Scan for the cell matching the given text and deliver its [X, Y] coordinate at center. 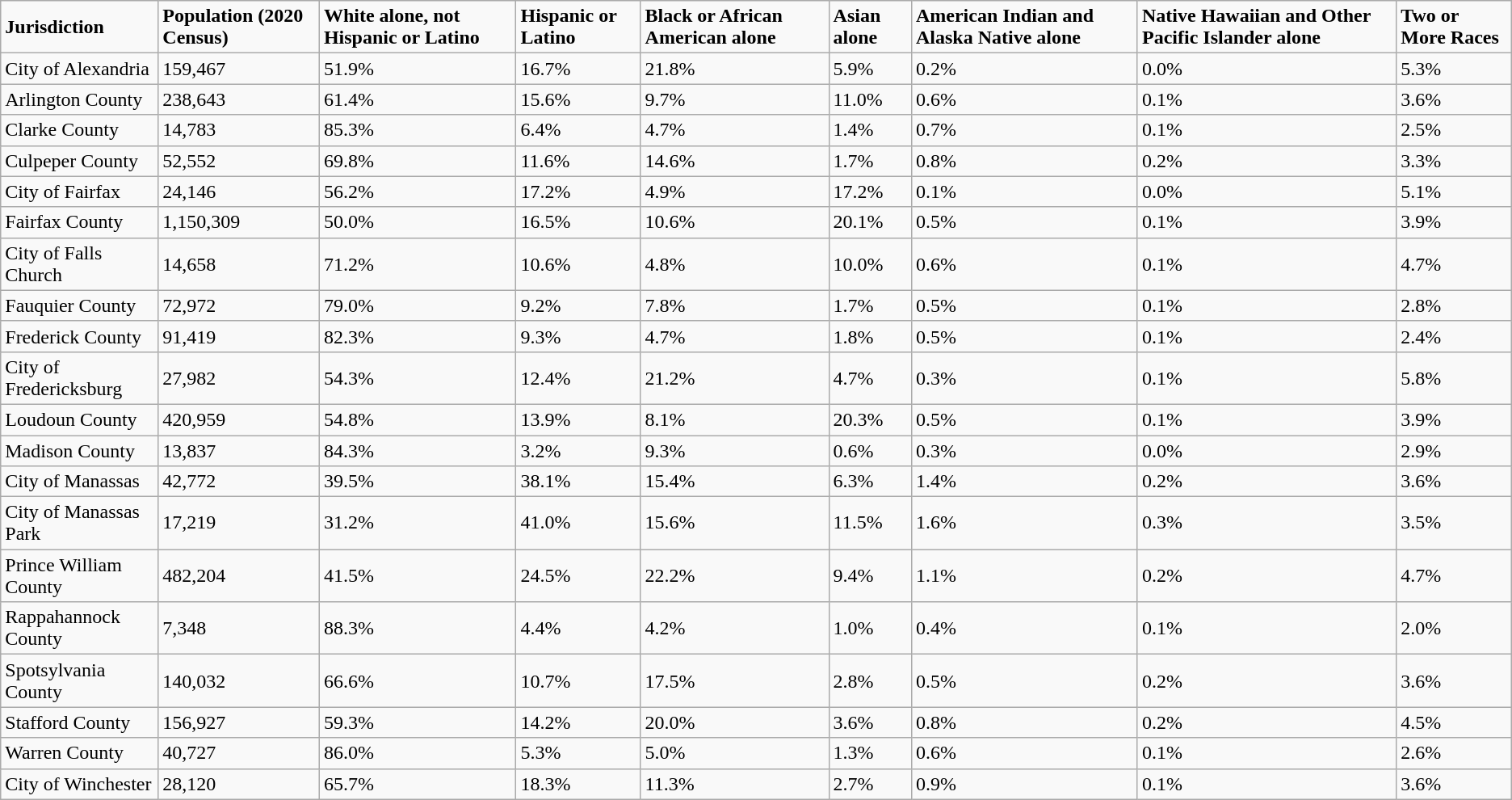
20.3% [870, 419]
5.0% [735, 753]
14.6% [735, 161]
21.2% [735, 378]
28,120 [239, 784]
Asian alone [870, 27]
59.3% [418, 722]
38.1% [578, 482]
Native Hawaiian and Other Pacific Islander alone [1266, 27]
1.3% [870, 753]
24,146 [239, 192]
238,643 [239, 99]
Fauquier County [79, 305]
56.2% [418, 192]
85.3% [418, 130]
13,837 [239, 450]
Arlington County [79, 99]
Jurisdiction [79, 27]
4.5% [1454, 722]
17,219 [239, 524]
71.2% [418, 263]
City of Fredericksburg [79, 378]
Prince William County [79, 575]
Culpeper County [79, 161]
84.3% [418, 450]
88.3% [418, 629]
54.8% [418, 419]
21.8% [735, 69]
18.3% [578, 784]
65.7% [418, 784]
79.0% [418, 305]
2.4% [1454, 336]
3.2% [578, 450]
City of Manassas [79, 482]
10.0% [870, 263]
9.7% [735, 99]
Hispanic or Latino [578, 27]
3.5% [1454, 524]
16.5% [578, 222]
14.2% [578, 722]
17.5% [735, 680]
8.1% [735, 419]
2.5% [1454, 130]
420,959 [239, 419]
482,204 [239, 575]
2.7% [870, 784]
3.3% [1454, 161]
27,982 [239, 378]
5.9% [870, 69]
4.4% [578, 629]
White alone, not Hispanic or Latino [418, 27]
2.0% [1454, 629]
1.6% [1024, 524]
7.8% [735, 305]
9.2% [578, 305]
91,419 [239, 336]
Population (2020 Census) [239, 27]
9.4% [870, 575]
39.5% [418, 482]
11.0% [870, 99]
42,772 [239, 482]
11.3% [735, 784]
159,467 [239, 69]
22.2% [735, 575]
11.6% [578, 161]
1.8% [870, 336]
69.8% [418, 161]
52,552 [239, 161]
City of Manassas Park [79, 524]
20.0% [735, 722]
6.4% [578, 130]
14,783 [239, 130]
2.6% [1454, 753]
Warren County [79, 753]
5.1% [1454, 192]
50.0% [418, 222]
American Indian and Alaska Native alone [1024, 27]
86.0% [418, 753]
14,658 [239, 263]
20.1% [870, 222]
82.3% [418, 336]
City of Winchester [79, 784]
5.8% [1454, 378]
Stafford County [79, 722]
0.7% [1024, 130]
16.7% [578, 69]
7,348 [239, 629]
Rappahannock County [79, 629]
41.0% [578, 524]
Black or African American alone [735, 27]
61.4% [418, 99]
0.4% [1024, 629]
41.5% [418, 575]
City of Falls Church [79, 263]
72,972 [239, 305]
4.9% [735, 192]
Two or More Races [1454, 27]
Loudoun County [79, 419]
31.2% [418, 524]
1.0% [870, 629]
156,927 [239, 722]
4.2% [735, 629]
12.4% [578, 378]
2.9% [1454, 450]
Spotsylvania County [79, 680]
51.9% [418, 69]
140,032 [239, 680]
Clarke County [79, 130]
City of Fairfax [79, 192]
Fairfax County [79, 222]
1.1% [1024, 575]
4.8% [735, 263]
Madison County [79, 450]
1,150,309 [239, 222]
City of Alexandria [79, 69]
11.5% [870, 524]
54.3% [418, 378]
40,727 [239, 753]
15.4% [735, 482]
0.9% [1024, 784]
6.3% [870, 482]
24.5% [578, 575]
13.9% [578, 419]
66.6% [418, 680]
10.7% [578, 680]
Frederick County [79, 336]
